For the text-containing cell, return its midpoint in (X, Y) coordinate format. 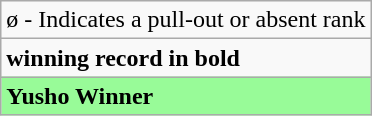
ø - Indicates a pull-out or absent rank (186, 20)
Yusho Winner (186, 96)
winning record in bold (186, 58)
